Output the [x, y] coordinate of the center of the cell containing the given text.  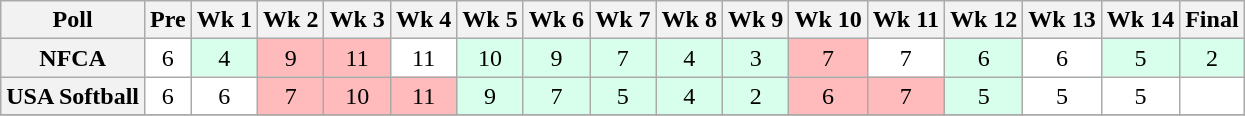
Wk 7 [623, 20]
Final [1212, 20]
Wk 5 [490, 20]
3 [755, 58]
Wk 9 [755, 20]
Pre [168, 20]
Wk 2 [291, 20]
Wk 3 [357, 20]
Wk 4 [423, 20]
NFCA [73, 58]
Wk 13 [1062, 20]
Poll [73, 20]
Wk 10 [828, 20]
Wk 11 [906, 20]
Wk 1 [224, 20]
Wk 12 [983, 20]
Wk 8 [689, 20]
Wk 6 [556, 20]
Wk 14 [1140, 20]
USA Softball [73, 96]
